Scan for the cell matching the given text and deliver its (x, y) coordinate at center. 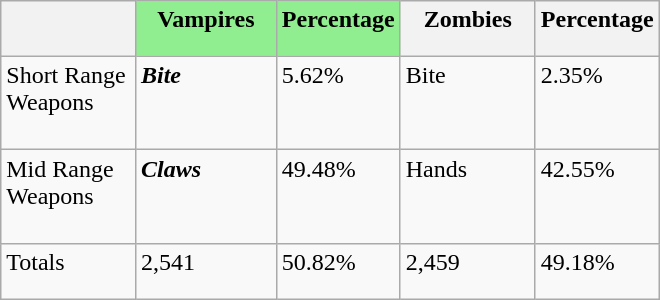
Short Range Weapons (68, 103)
Zombies (468, 28)
Claws (206, 197)
49.18% (597, 272)
49.48% (338, 197)
Vampires (206, 28)
2,459 (468, 272)
50.82% (338, 272)
Mid Range Weapons (68, 197)
2.35% (597, 103)
5.62% (338, 103)
42.55% (597, 197)
Totals (68, 272)
Hands (468, 197)
2,541 (206, 272)
